Return [x, y] of the center of cell containing provided text 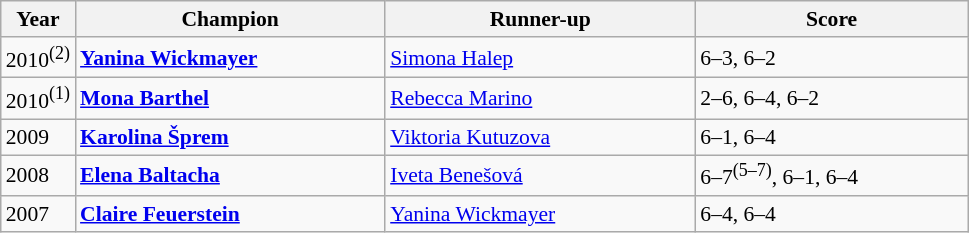
Year [38, 19]
Karolina Šprem [230, 137]
Champion [230, 19]
Rebecca Marino [540, 98]
6–4, 6–4 [832, 214]
6–3, 6–2 [832, 58]
Iveta Benešová [540, 176]
6–1, 6–4 [832, 137]
2009 [38, 137]
2008 [38, 176]
2010(2) [38, 58]
Elena Baltacha [230, 176]
2010(1) [38, 98]
2–6, 6–4, 6–2 [832, 98]
Simona Halep [540, 58]
2007 [38, 214]
Mona Barthel [230, 98]
Runner-up [540, 19]
Claire Feuerstein [230, 214]
6–7(5–7), 6–1, 6–4 [832, 176]
Score [832, 19]
Viktoria Kutuzova [540, 137]
